Locate the cell with the specified text and output its (X, Y) center coordinate. 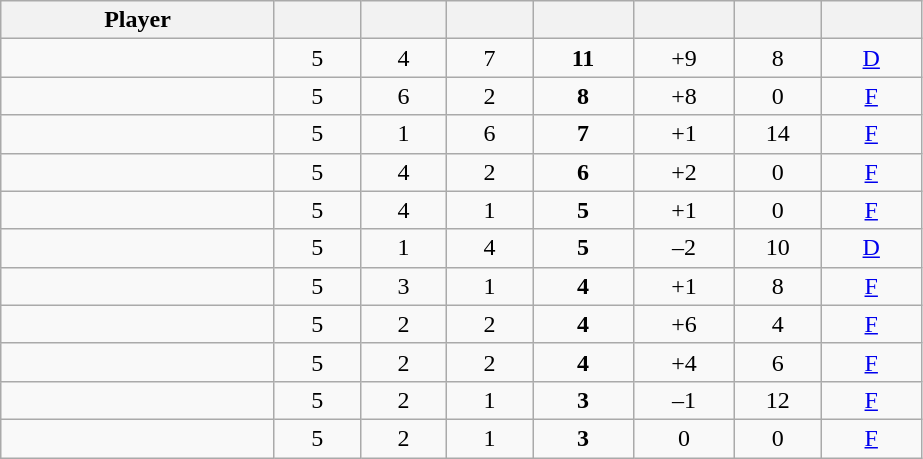
11 (582, 58)
+4 (684, 362)
+6 (684, 324)
+9 (684, 58)
–2 (684, 248)
–1 (684, 400)
+2 (684, 172)
+8 (684, 96)
10 (778, 248)
14 (778, 134)
12 (778, 400)
Player (138, 20)
